Locate the cell with the specified text and output its [x, y] center coordinate. 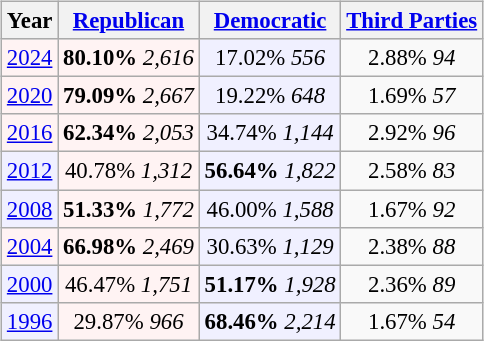
Third Parties [412, 21]
34.74% 1,144 [270, 133]
68.46% 2,214 [270, 321]
46.00% 1,588 [270, 209]
1.69% 57 [412, 96]
1996 [30, 321]
Democratic [270, 21]
46.47% 1,751 [129, 284]
80.10% 2,616 [129, 58]
30.63% 1,129 [270, 246]
2020 [30, 96]
62.34% 2,053 [129, 133]
19.22% 648 [270, 96]
40.78% 1,312 [129, 171]
2.36% 89 [412, 284]
2.38% 88 [412, 246]
2016 [30, 133]
2024 [30, 58]
2004 [30, 246]
Year [30, 21]
2000 [30, 284]
1.67% 92 [412, 209]
56.64% 1,822 [270, 171]
17.02% 556 [270, 58]
2012 [30, 171]
2.92% 96 [412, 133]
29.87% 966 [129, 321]
2.88% 94 [412, 58]
66.98% 2,469 [129, 246]
79.09% 2,667 [129, 96]
2.58% 83 [412, 171]
Republican [129, 21]
51.17% 1,928 [270, 284]
2008 [30, 209]
51.33% 1,772 [129, 209]
1.67% 54 [412, 321]
